From the cell containing the given text, extract its center point as [x, y] coordinate. 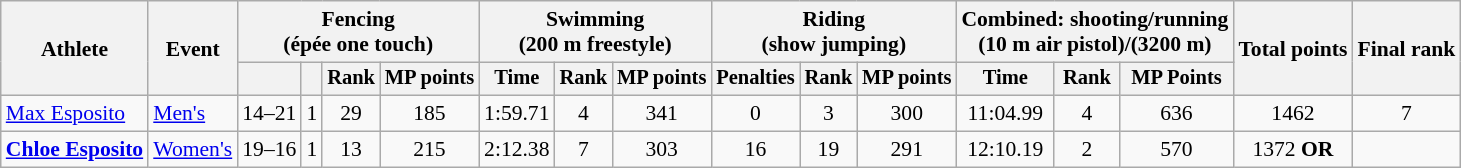
341 [662, 114]
1462 [1292, 114]
1372 OR [1292, 150]
1:59.71 [516, 114]
Fencing(épée one touch) [358, 32]
0 [755, 114]
Swimming(200 m freestyle) [595, 32]
13 [351, 150]
Riding(show jumping) [834, 32]
11:04.99 [1005, 114]
MP Points [1177, 79]
19–16 [269, 150]
Max Esposito [74, 114]
215 [430, 150]
16 [755, 150]
2:12.38 [516, 150]
29 [351, 114]
Chloe Esposito [74, 150]
300 [906, 114]
Event [192, 48]
14–21 [269, 114]
570 [1177, 150]
Final rank [1406, 48]
636 [1177, 114]
3 [829, 114]
Penalties [755, 79]
Combined: shooting/running(10 m air pistol)/(3200 m) [1094, 32]
303 [662, 150]
185 [430, 114]
Athlete [74, 48]
19 [829, 150]
291 [906, 150]
Men's [192, 114]
12:10.19 [1005, 150]
2 [1086, 150]
Women's [192, 150]
Total points [1292, 48]
